For the text-containing cell, return its midpoint in [x, y] coordinate format. 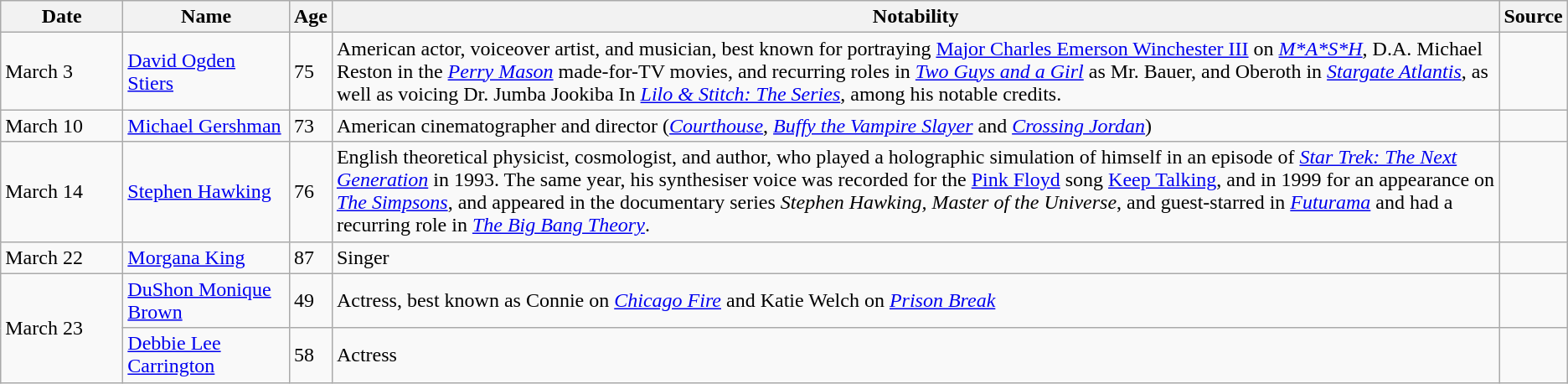
Michael Gershman [206, 126]
Date [62, 17]
Singer [916, 257]
Debbie Lee Carrington [206, 355]
David Ogden Stiers [206, 71]
March 22 [62, 257]
73 [310, 126]
49 [310, 300]
DuShon Monique Brown [206, 300]
Name [206, 17]
Morgana King [206, 257]
March 23 [62, 328]
March 14 [62, 191]
Age [310, 17]
Notability [916, 17]
Source [1533, 17]
American cinematographer and director (Courthouse, Buffy the Vampire Slayer and Crossing Jordan) [916, 126]
Actress, best known as Connie on Chicago Fire and Katie Welch on Prison Break [916, 300]
March 10 [62, 126]
March 3 [62, 71]
58 [310, 355]
76 [310, 191]
Actress [916, 355]
75 [310, 71]
Stephen Hawking [206, 191]
87 [310, 257]
